Search for the cell housing the specified text and yield its [x, y] center coordinate. 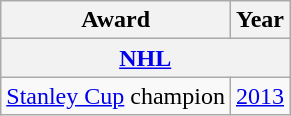
Stanley Cup champion [116, 96]
NHL [146, 58]
Award [116, 20]
Year [260, 20]
2013 [260, 96]
